Scan for the cell matching the given text and deliver its [x, y] coordinate at center. 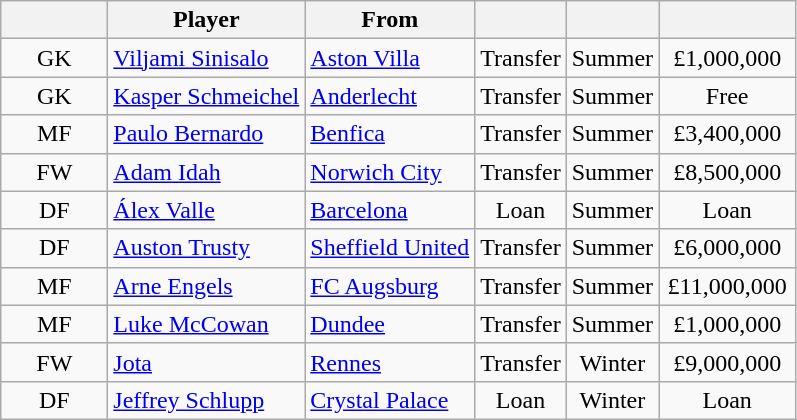
£8,500,000 [728, 172]
Rennes [390, 362]
Aston Villa [390, 58]
Sheffield United [390, 248]
Adam Idah [206, 172]
Norwich City [390, 172]
Álex Valle [206, 210]
Arne Engels [206, 286]
Crystal Palace [390, 400]
FC Augsburg [390, 286]
Jota [206, 362]
Player [206, 20]
Viljami Sinisalo [206, 58]
£9,000,000 [728, 362]
£11,000,000 [728, 286]
£3,400,000 [728, 134]
Free [728, 96]
£6,000,000 [728, 248]
Auston Trusty [206, 248]
Barcelona [390, 210]
Kasper Schmeichel [206, 96]
Anderlecht [390, 96]
Paulo Bernardo [206, 134]
Luke McCowan [206, 324]
From [390, 20]
Benfica [390, 134]
Dundee [390, 324]
Jeffrey Schlupp [206, 400]
